Return (x, y) of the center of cell containing provided text 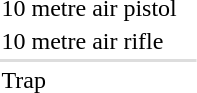
10 metre air rifle (89, 41)
